Identify which cell holds the provided text, then report its (x, y) central coordinate. 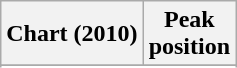
Chart (2010) (72, 34)
Peakposition (189, 34)
